Pinpoint the cell where the given text exists, returning its (X, Y) midpoint coordinate. 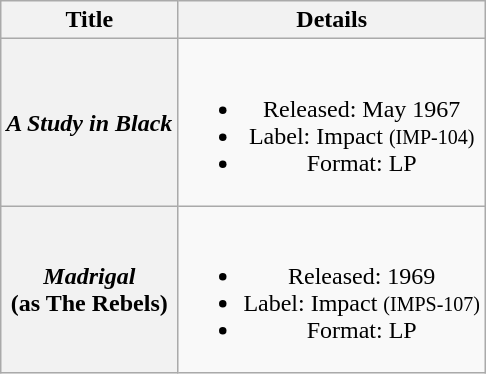
Details (332, 20)
Title (90, 20)
Released: May 1967Label: Impact (IMP-104)Format: LP (332, 122)
A Study in Black (90, 122)
Madrigal (as The Rebels) (90, 290)
Released: 1969Label: Impact (IMPS-107)Format: LP (332, 290)
